Scan for the cell matching the given text and deliver its [X, Y] coordinate at center. 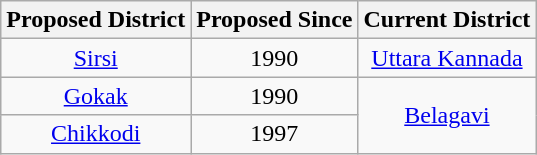
1997 [274, 134]
Sirsi [96, 58]
Proposed Since [274, 20]
Uttara Kannada [447, 58]
Current District [447, 20]
Chikkodi [96, 134]
Belagavi [447, 115]
Proposed District [96, 20]
Gokak [96, 96]
